Determine the (X, Y) coordinate at the center of the cell enclosing the given text.  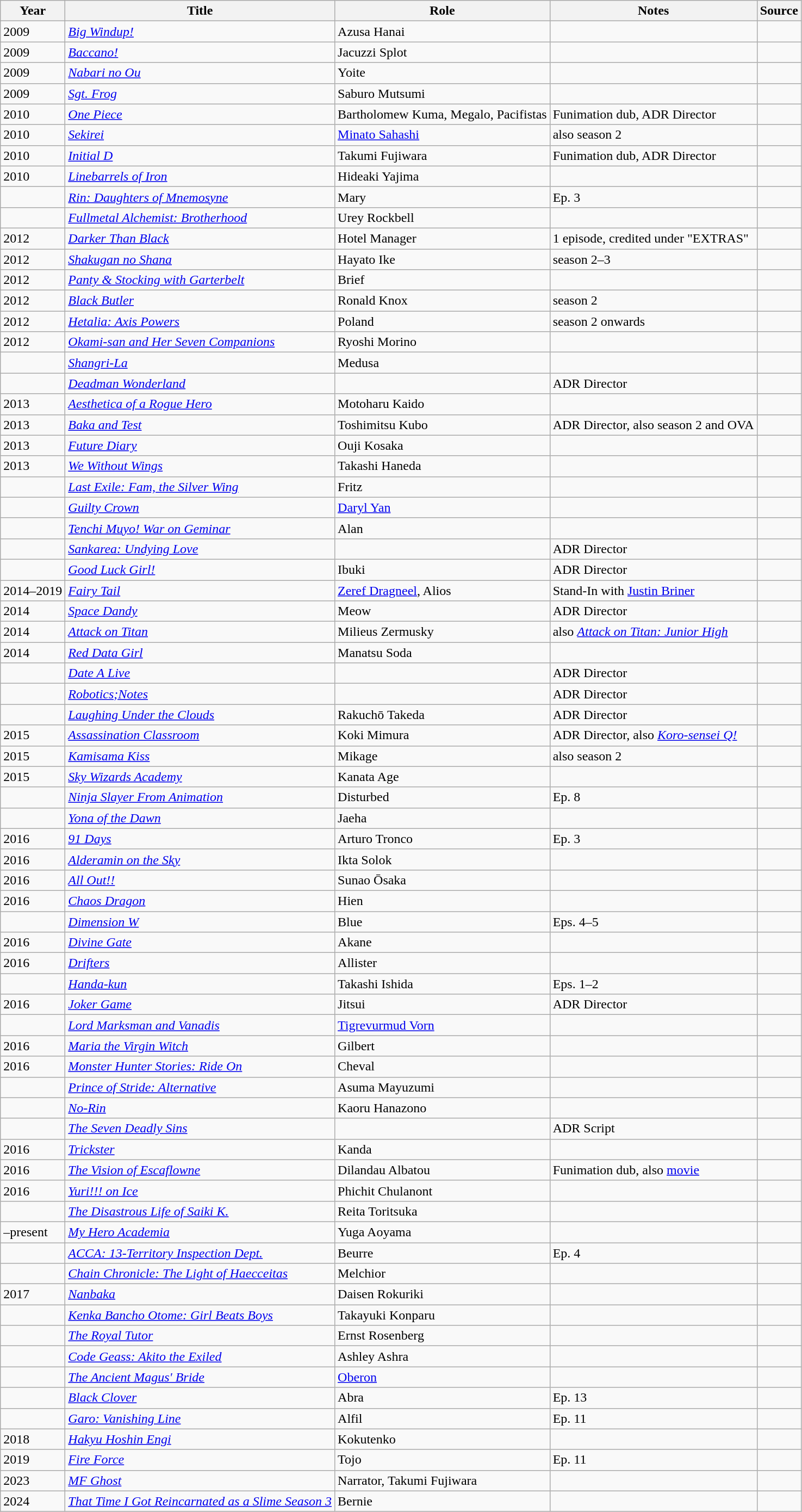
All Out!! (200, 880)
The Seven Deadly Sins (200, 1129)
Medusa (443, 363)
Maria the Virgin Witch (200, 1046)
Daisen Rokuriki (443, 1294)
Gilbert (443, 1046)
Source (779, 11)
2017 (33, 1294)
Sgt. Frog (200, 94)
Funimation dub, also movie (654, 1170)
Big Windup! (200, 32)
Beurre (443, 1253)
Shangri-La (200, 363)
2018 (33, 1439)
Notes (654, 11)
Attack on Titan (200, 632)
Chain Chronicle: The Light of Haecceitas (200, 1274)
Ep. 8 (654, 797)
Ninja Slayer From Animation (200, 797)
MF Ghost (200, 1480)
The Royal Tutor (200, 1336)
Kokutenko (443, 1439)
Handa-kun (200, 984)
Rin: Daughters of Mnemosyne (200, 197)
Nabari no Ou (200, 73)
Yoite (443, 73)
Saburo Mutsumi (443, 94)
Dimension W (200, 922)
Aesthetica of a Rogue Hero (200, 404)
Robotics;Notes (200, 694)
ACCA: 13-Territory Inspection Dept. (200, 1253)
Bartholomew Kuma, Megalo, Pacifistas (443, 114)
The Disastrous Life of Saiki K. (200, 1211)
Abra (443, 1398)
Okami-san and Her Seven Companions (200, 342)
We Without Wings (200, 466)
Year (33, 11)
Divine Gate (200, 943)
Jaeha (443, 818)
Allister (443, 963)
Hideaki Yajima (443, 176)
Takashi Ishida (443, 984)
Poland (443, 321)
Trickster (200, 1149)
Hotel Manager (443, 238)
Role (443, 11)
Last Exile: Fam, the Silver Wing (200, 487)
Stand-In with Justin Briner (654, 590)
Baccano! (200, 52)
Bernie (443, 1501)
The Vision of Escaflowne (200, 1170)
Blue (443, 922)
–present (33, 1232)
Darker Than Black (200, 238)
also Attack on Titan: Junior High (654, 632)
Sky Wizards Academy (200, 777)
Joker Game (200, 1005)
Yuri!!! on Ice (200, 1191)
One Piece (200, 114)
Shakugan no Shana (200, 259)
2014–2019 (33, 590)
Manatsu Soda (443, 653)
Narrator, Takumi Fujiwara (443, 1480)
No-Rin (200, 1108)
2019 (33, 1460)
Minato Sahashi (443, 135)
Prince of Stride: Alternative (200, 1087)
Laughing Under the Clouds (200, 715)
Nanbaka (200, 1294)
Black Butler (200, 301)
Sunao Ōsaka (443, 880)
91 Days (200, 839)
Hien (443, 901)
Tenchi Muyo! War on Geminar (200, 528)
season 2 onwards (654, 321)
Sekirei (200, 135)
Space Dandy (200, 611)
Tojo (443, 1460)
Kamisama Kiss (200, 756)
Ouji Kosaka (443, 445)
Title (200, 11)
Reita Toritsuka (443, 1211)
Initial D (200, 156)
Ikta Solok (443, 859)
Ep. 13 (654, 1398)
Ashley Ashra (443, 1356)
Zeref Dragneel, Alios (443, 590)
Dilandau Albatou (443, 1170)
Fairy Tail (200, 590)
Milieus Zermusky (443, 632)
Ernst Rosenberg (443, 1336)
Hetalia: Axis Powers (200, 321)
season 2–3 (654, 259)
Ibuki (443, 569)
ADR Director, also Koro-sensei Q! (654, 735)
Garo: Vanishing Line (200, 1418)
1 episode, credited under "EXTRAS" (654, 238)
Tigrevurmud Vorn (443, 1025)
Jitsui (443, 1005)
Future Diary (200, 445)
Disturbed (443, 797)
Daryl Yan (443, 507)
Fritz (443, 487)
Linebarrels of Iron (200, 176)
Ryoshi Morino (443, 342)
Takashi Haneda (443, 466)
Motoharu Kaido (443, 404)
Koki Mimura (443, 735)
Chaos Dragon (200, 901)
Black Clover (200, 1398)
Meow (443, 611)
Panty & Stocking with Garterbelt (200, 280)
Kanata Age (443, 777)
Toshimitsu Kubo (443, 425)
ADR Director, also season 2 and OVA (654, 425)
Azusa Hanai (443, 32)
My Hero Academia (200, 1232)
Fullmetal Alchemist: Brotherhood (200, 218)
Deadman Wonderland (200, 383)
ADR Script (654, 1129)
Oberon (443, 1377)
Rakuchō Takeda (443, 715)
2023 (33, 1480)
Kaoru Hanazono (443, 1108)
Kanda (443, 1149)
Ep. 4 (654, 1253)
Urey Rockbell (443, 218)
Melchior (443, 1274)
Ronald Knox (443, 301)
Red Data Girl (200, 653)
Mikage (443, 756)
Fire Force (200, 1460)
Phichit Chulanont (443, 1191)
Kenka Bancho Otome: Girl Beats Boys (200, 1315)
Alfil (443, 1418)
Alan (443, 528)
Jacuzzi Splot (443, 52)
Monster Hunter Stories: Ride On (200, 1067)
season 2 (654, 301)
Akane (443, 943)
That Time I Got Reincarnated as a Slime Season 3 (200, 1501)
Eps. 1–2 (654, 984)
2024 (33, 1501)
Good Luck Girl! (200, 569)
Yuga Aoyama (443, 1232)
Lord Marksman and Vanadis (200, 1025)
Arturo Tronco (443, 839)
Hayato Ike (443, 259)
Assassination Classroom (200, 735)
Code Geass: Akito the Exiled (200, 1356)
Asuma Mayuzumi (443, 1087)
Guilty Crown (200, 507)
The Ancient Magus' Bride (200, 1377)
Sankarea: Undying Love (200, 549)
Eps. 4–5 (654, 922)
Cheval (443, 1067)
Drifters (200, 963)
Mary (443, 197)
Date A Live (200, 673)
Alderamin on the Sky (200, 859)
Hakyu Hoshin Engi (200, 1439)
Baka and Test (200, 425)
Brief (443, 280)
Takumi Fujiwara (443, 156)
Yona of the Dawn (200, 818)
Takayuki Konparu (443, 1315)
